Determine the (x, y) coordinate at the center of the cell enclosing the given text.  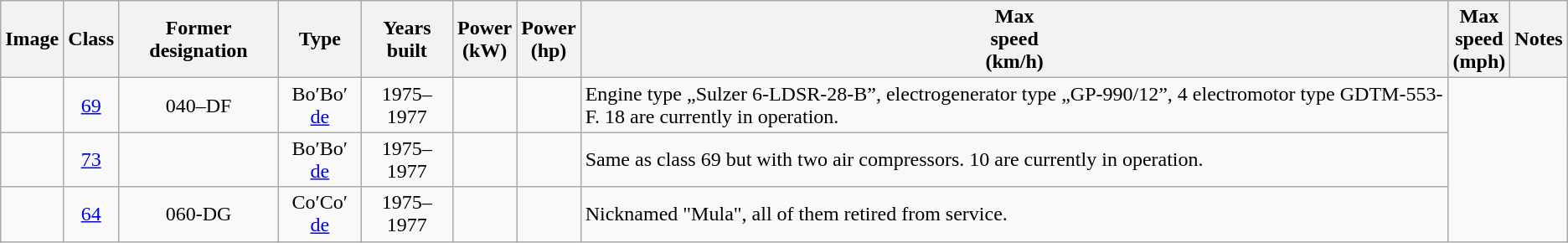
Same as class 69 but with two air compressors. 10 are currently in operation. (1014, 159)
Engine type „Sulzer 6‐LDSR‐28‐B”, electrogenerator type „GP‐990/12”, 4 electromotor type GDTM‐553‐F. 18 are currently in operation. (1014, 106)
Notes (1539, 39)
Maxspeed(mph) (1479, 39)
Nicknamed "Mula", all of them retired from service. (1014, 215)
040–DF (199, 106)
Co′Co′ de (320, 215)
Power(kW) (484, 39)
060-DG (199, 215)
Class (91, 39)
64 (91, 215)
73 (91, 159)
69 (91, 106)
Maxspeed(km/h) (1014, 39)
Type (320, 39)
Power(hp) (549, 39)
Former designation (199, 39)
Image (32, 39)
Years built (407, 39)
